Find where the given text appears and provide that cell's center as [x, y] coordinate. 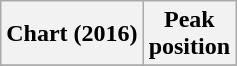
Peak position [189, 34]
Chart (2016) [72, 34]
